Output the [x, y] coordinate of the center of the cell containing the given text.  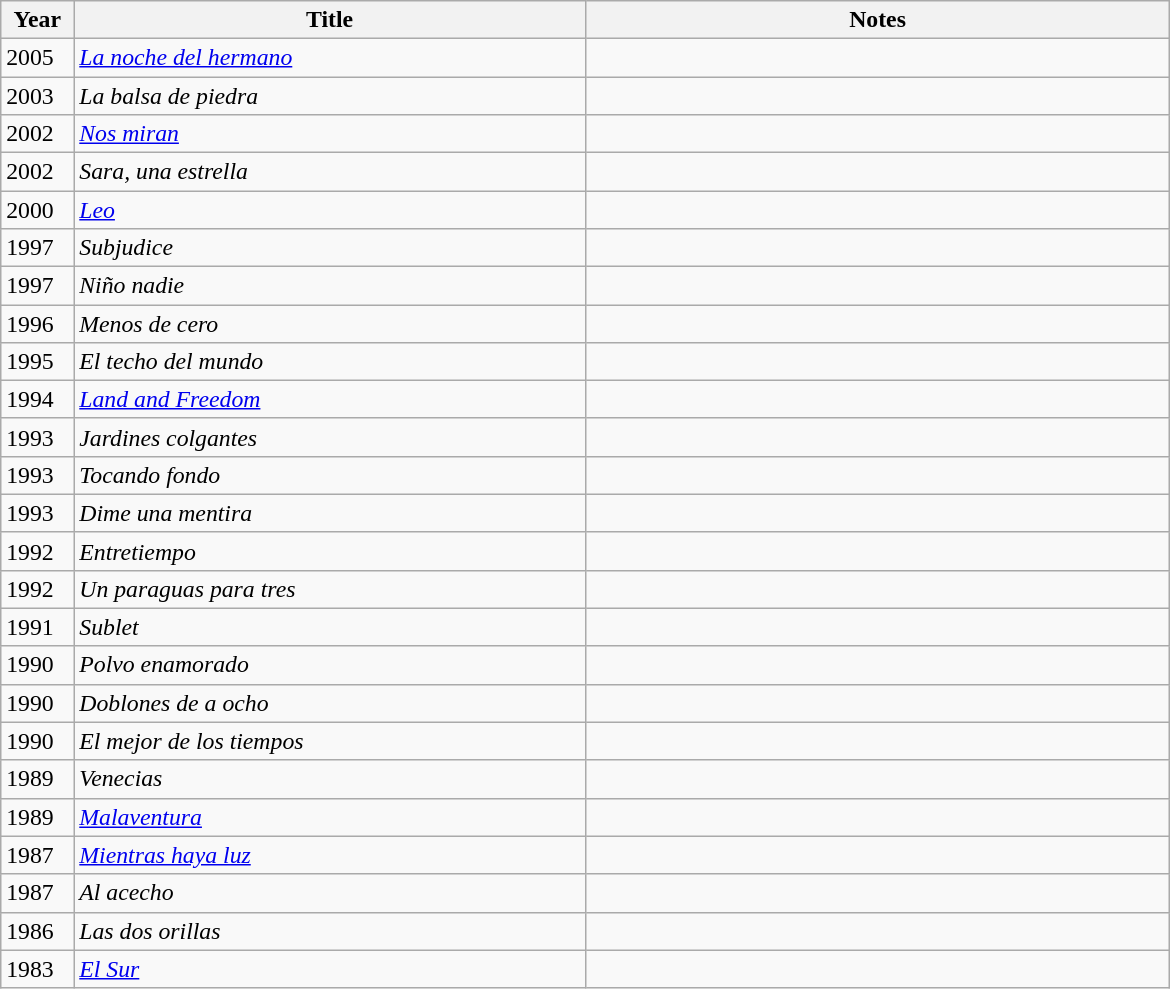
Malaventura [330, 817]
2003 [38, 96]
Sublet [330, 627]
1983 [38, 969]
Niño nadie [330, 285]
Title [330, 20]
Notes [878, 20]
El mejor de los tiempos [330, 741]
Tocando fondo [330, 475]
El techo del mundo [330, 361]
1991 [38, 627]
Subjudice [330, 247]
Al acecho [330, 893]
1994 [38, 399]
Un paraguas para tres [330, 589]
Sara, una estrella [330, 171]
Entretiempo [330, 551]
2000 [38, 209]
Dime una mentira [330, 513]
1986 [38, 931]
Mientras haya luz [330, 855]
La balsa de piedra [330, 96]
1995 [38, 361]
El Sur [330, 969]
Nos miran [330, 133]
Doblones de a ocho [330, 703]
Menos de cero [330, 323]
Jardines colgantes [330, 437]
Las dos orillas [330, 931]
Polvo enamorado [330, 665]
2005 [38, 58]
La noche del hermano [330, 58]
Land and Freedom [330, 399]
Leo [330, 209]
Venecias [330, 779]
Year [38, 20]
1996 [38, 323]
